Find where the given text appears and provide that cell's center as (X, Y) coordinate. 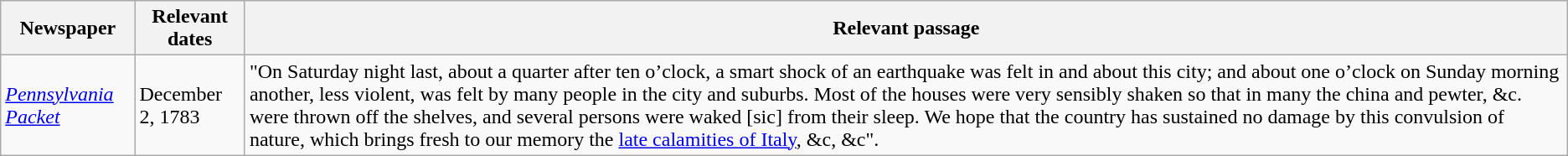
Relevant dates (189, 29)
December 2, 1783 (189, 106)
Relevant passage (906, 29)
Pennsylvania Packet (68, 106)
Newspaper (68, 29)
